For the text-containing cell, return its midpoint in (X, Y) coordinate format. 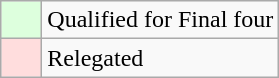
Qualified for Final four (160, 20)
Relegated (160, 58)
